Scan for the cell matching the given text and deliver its (X, Y) coordinate at center. 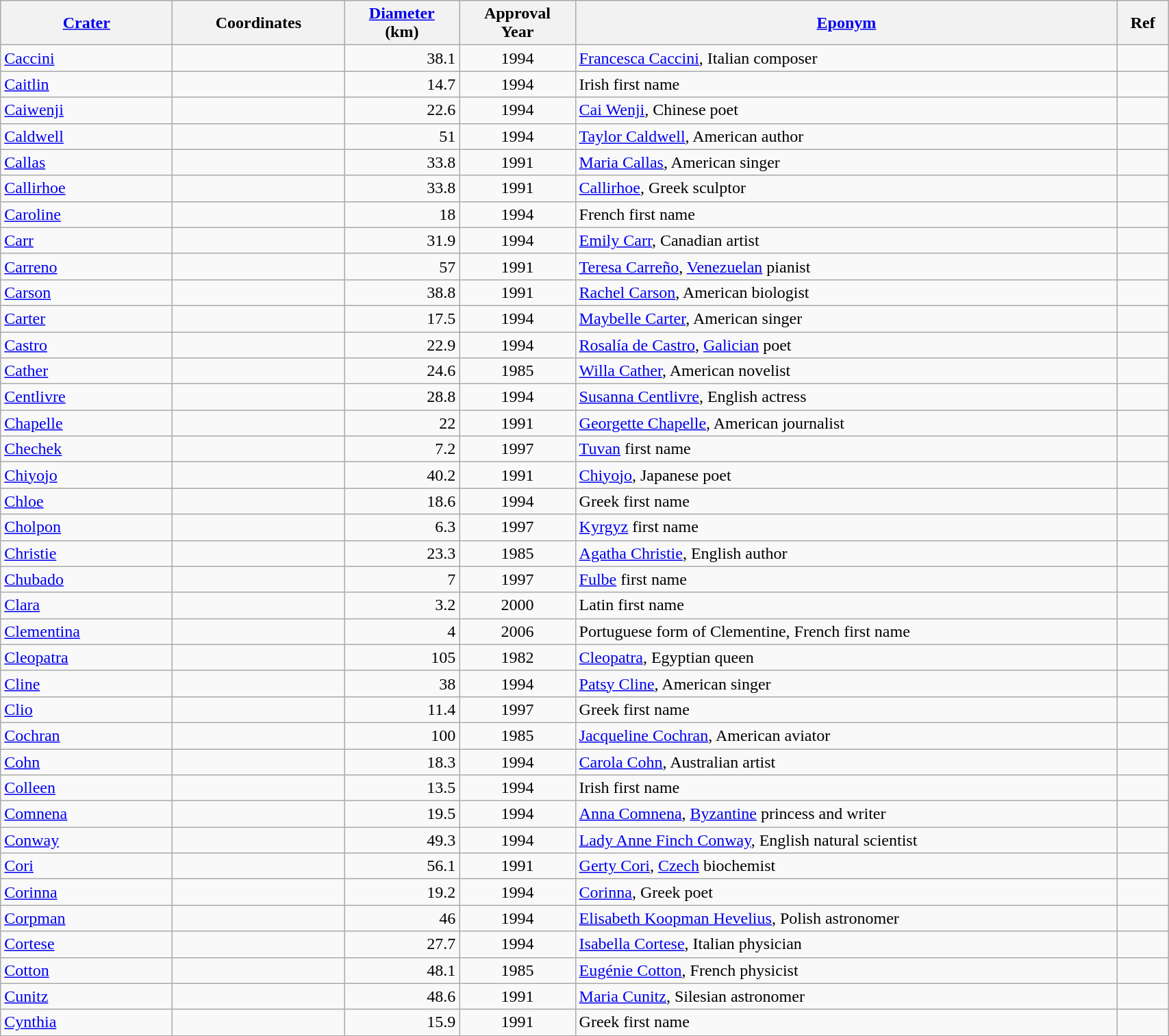
Patsy Cline, American singer (846, 683)
Chechek (86, 449)
Maria Callas, American singer (846, 162)
Tuvan first name (846, 449)
49.3 (402, 840)
Chubado (86, 579)
46 (402, 918)
Emily Carr, Canadian artist (846, 240)
Gerty Cori, Czech biochemist (846, 866)
11.4 (402, 709)
Latin first name (846, 605)
24.6 (402, 371)
38.1 (402, 58)
14.7 (402, 84)
Christie (86, 553)
Clara (86, 605)
Taylor Caldwell, American author (846, 136)
17.5 (402, 318)
Clementina (86, 631)
18.3 (402, 762)
22 (402, 423)
48.1 (402, 970)
Carreno (86, 266)
Diameter(km) (402, 23)
Cortese (86, 944)
Francesca Caccini, Italian composer (846, 58)
Cline (86, 683)
Chloe (86, 501)
Ref (1143, 23)
Jacqueline Cochran, American aviator (846, 735)
Carola Cohn, Australian artist (846, 762)
4 (402, 631)
Caccini (86, 58)
Willa Cather, American novelist (846, 371)
105 (402, 657)
Cather (86, 371)
Portuguese form of Clementine, French first name (846, 631)
Caiwenji (86, 110)
6.3 (402, 527)
ApprovalYear (518, 23)
2006 (518, 631)
Carr (86, 240)
19.2 (402, 892)
19.5 (402, 814)
Caitlin (86, 84)
Teresa Carreño, Venezuelan pianist (846, 266)
18.6 (402, 501)
Corinna, Greek poet (846, 892)
Cynthia (86, 1022)
Conway (86, 840)
Castro (86, 344)
Cholpon (86, 527)
Kyrgyz first name (846, 527)
Lady Anne Finch Conway, English natural scientist (846, 840)
Cunitz (86, 996)
7.2 (402, 449)
Isabella Cortese, Italian physician (846, 944)
Maybelle Carter, American singer (846, 318)
Caroline (86, 214)
Clio (86, 709)
22.6 (402, 110)
Susanna Centlivre, English actress (846, 397)
Anna Comnena, Byzantine princess and writer (846, 814)
Cotton (86, 970)
28.8 (402, 397)
Cori (86, 866)
Comnena (86, 814)
23.3 (402, 553)
40.2 (402, 475)
Crater (86, 23)
Eponym (846, 23)
Maria Cunitz, Silesian astronomer (846, 996)
Agatha Christie, English author (846, 553)
Corinna (86, 892)
57 (402, 266)
Callirhoe, Greek sculptor (846, 188)
18 (402, 214)
56.1 (402, 866)
Caldwell (86, 136)
Chiyojo (86, 475)
2000 (518, 605)
51 (402, 136)
Corpman (86, 918)
13.5 (402, 788)
3.2 (402, 605)
Cleopatra, Egyptian queen (846, 657)
Carson (86, 292)
100 (402, 735)
Elisabeth Koopman Hevelius, Polish astronomer (846, 918)
22.9 (402, 344)
7 (402, 579)
31.9 (402, 240)
French first name (846, 214)
Chapelle (86, 423)
15.9 (402, 1022)
Cohn (86, 762)
Carter (86, 318)
38.8 (402, 292)
Callirhoe (86, 188)
Cleopatra (86, 657)
Eugénie Cotton, French physicist (846, 970)
48.6 (402, 996)
Cai Wenji, Chinese poet (846, 110)
Georgette Chapelle, American journalist (846, 423)
Fulbe first name (846, 579)
1982 (518, 657)
27.7 (402, 944)
Rachel Carson, American biologist (846, 292)
Rosalía de Castro, Galician poet (846, 344)
38 (402, 683)
Chiyojo, Japanese poet (846, 475)
Coordinates (259, 23)
Colleen (86, 788)
Cochran (86, 735)
Centlivre (86, 397)
Callas (86, 162)
